Return the (X, Y) coordinate for the center point of the cell that contains the specified text.  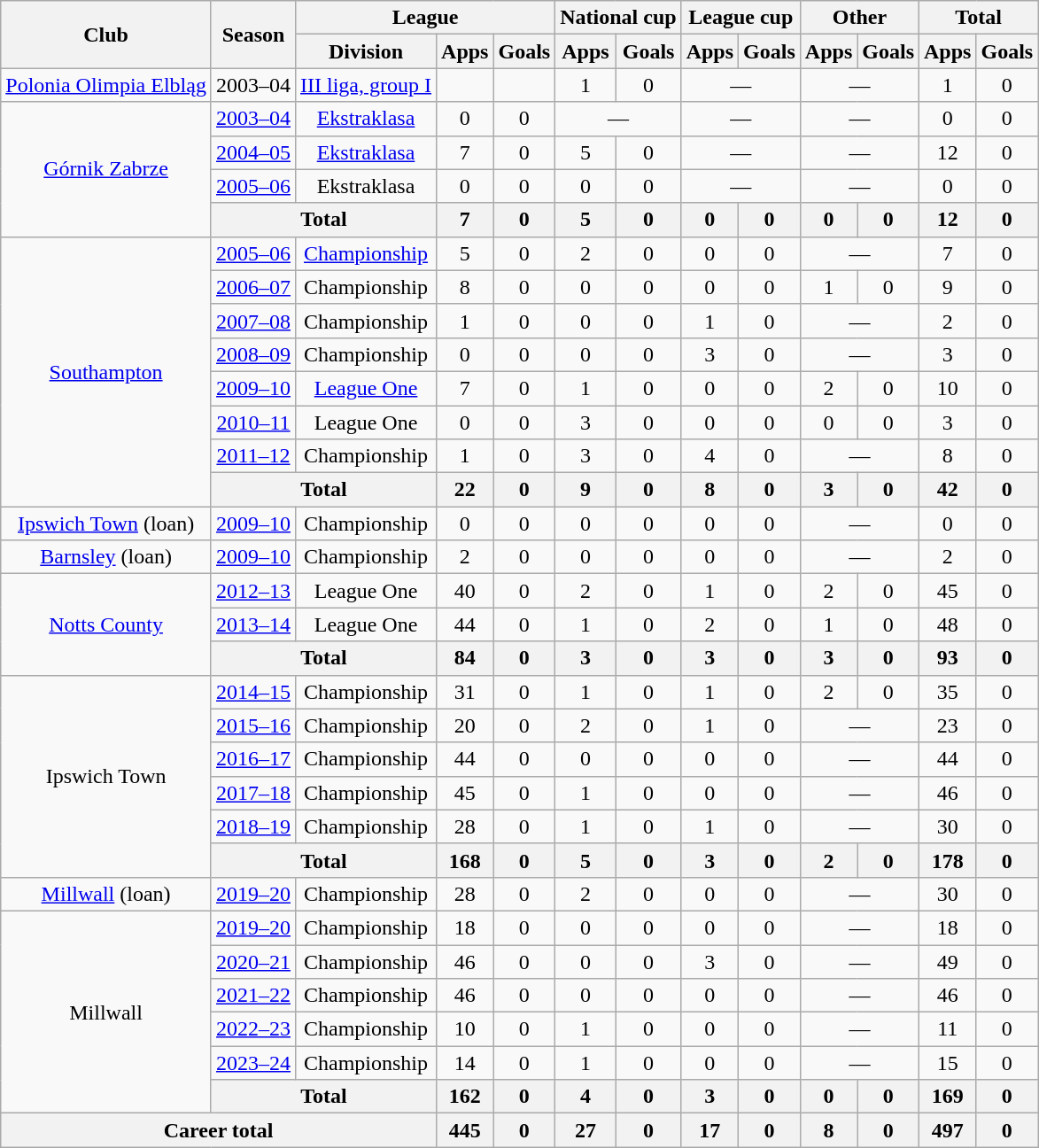
Millwall (106, 1012)
2017–18 (253, 793)
22 (465, 490)
14 (465, 1063)
Polonia Olimpia Elbląg (106, 85)
31 (465, 692)
2022–23 (253, 1029)
2007–08 (253, 321)
III liga, group I (367, 85)
445 (465, 1130)
2004–05 (253, 152)
Season (253, 35)
Górnik Zabrze (106, 169)
178 (948, 860)
15 (948, 1063)
2008–09 (253, 354)
11 (948, 1029)
2018–19 (253, 826)
Club (106, 35)
2016–17 (253, 759)
2006–07 (253, 287)
2012–13 (253, 591)
2014–15 (253, 692)
35 (948, 692)
84 (465, 658)
169 (948, 1097)
2010–11 (253, 423)
League cup (740, 18)
Ipswich Town (106, 776)
27 (585, 1130)
2015–16 (253, 725)
49 (948, 961)
42 (948, 490)
Notts County (106, 624)
Career total (219, 1130)
17 (709, 1130)
Division (367, 51)
Southampton (106, 371)
20 (465, 725)
23 (948, 725)
93 (948, 658)
Other (859, 18)
2021–22 (253, 996)
Millwall (loan) (106, 894)
48 (948, 624)
168 (465, 860)
2020–21 (253, 961)
Barnsley (loan) (106, 557)
40 (465, 591)
2013–14 (253, 624)
162 (465, 1097)
2011–12 (253, 456)
League (425, 18)
Ipswich Town (loan) (106, 524)
497 (948, 1130)
National cup (618, 18)
2023–24 (253, 1063)
